Locate the cell with the specified text and output its (x, y) center coordinate. 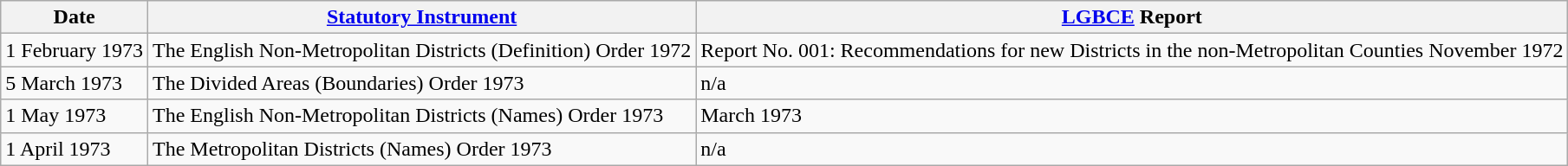
March 1973 (1132, 116)
LGBCE Report (1132, 17)
The Divided Areas (Boundaries) Order 1973 (421, 83)
Report No. 001: Recommendations for new Districts in the non-Metropolitan Counties November 1972 (1132, 50)
1 April 1973 (75, 149)
1 February 1973 (75, 50)
Date (75, 17)
5 March 1973 (75, 83)
Statutory Instrument (421, 17)
The Metropolitan Districts (Names) Order 1973 (421, 149)
1 May 1973 (75, 116)
The English Non-Metropolitan Districts (Definition) Order 1972 (421, 50)
The English Non-Metropolitan Districts (Names) Order 1973 (421, 116)
